Extract the (x, y) coordinate from the center of the cell holding the provided text.  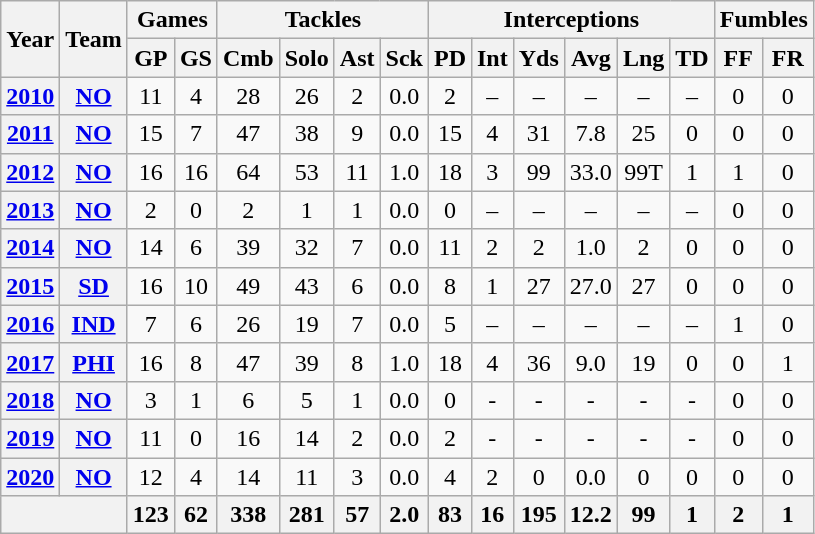
2.0 (404, 515)
Cmb (248, 58)
57 (357, 515)
49 (248, 286)
FF (738, 58)
Interceptions (571, 20)
83 (450, 515)
338 (248, 515)
SD (94, 286)
9.0 (590, 362)
2013 (30, 210)
2014 (30, 248)
195 (538, 515)
PHI (94, 362)
Year (30, 39)
99T (643, 172)
Solo (306, 58)
62 (196, 515)
7.8 (590, 134)
TD (692, 58)
33.0 (590, 172)
Team (94, 39)
Games (172, 20)
Fumbles (764, 20)
Tackles (322, 20)
31 (538, 134)
32 (306, 248)
123 (150, 515)
43 (306, 286)
36 (538, 362)
25 (643, 134)
2017 (30, 362)
GP (150, 58)
IND (94, 324)
FR (788, 58)
10 (196, 286)
2016 (30, 324)
PD (450, 58)
2019 (30, 438)
Yds (538, 58)
12.2 (590, 515)
Int (492, 58)
53 (306, 172)
Lng (643, 58)
2015 (30, 286)
281 (306, 515)
2012 (30, 172)
12 (150, 477)
Ast (357, 58)
27.0 (590, 286)
2010 (30, 96)
Avg (590, 58)
28 (248, 96)
64 (248, 172)
Sck (404, 58)
38 (306, 134)
2011 (30, 134)
GS (196, 58)
2018 (30, 400)
9 (357, 134)
2020 (30, 477)
